Provide the (X, Y) coordinate of the cell's center where the given text is located.  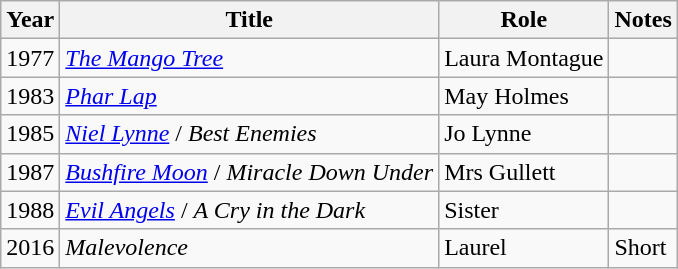
Bushfire Moon / Miracle Down Under (250, 172)
Short (643, 248)
1988 (30, 210)
Year (30, 20)
1987 (30, 172)
Evil Angels / A Cry in the Dark (250, 210)
Laura Montague (524, 58)
Laurel (524, 248)
Notes (643, 20)
2016 (30, 248)
Sister (524, 210)
Mrs Gullett (524, 172)
1977 (30, 58)
Title (250, 20)
Jo Lynne (524, 134)
Niel Lynne / Best Enemies (250, 134)
Role (524, 20)
The Mango Tree (250, 58)
Phar Lap (250, 96)
Malevolence (250, 248)
1983 (30, 96)
1985 (30, 134)
May Holmes (524, 96)
